Return the (X, Y) coordinate for the center point of the cell that contains the specified text.  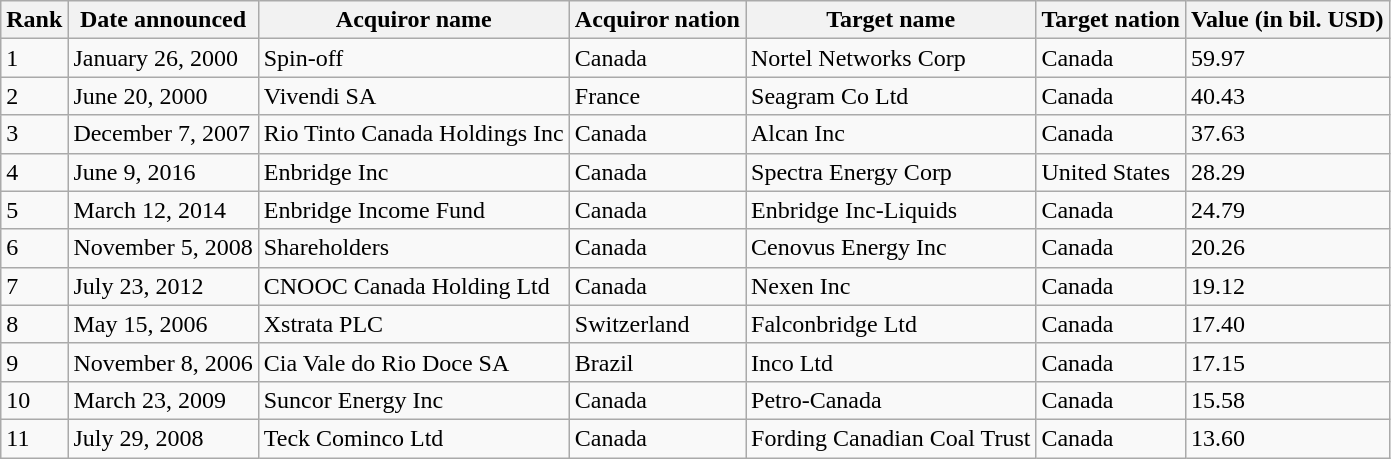
France (657, 96)
Spectra Energy Corp (891, 172)
28.29 (1287, 172)
Brazil (657, 362)
United States (1111, 172)
Value (in bil. USD) (1287, 20)
Inco Ltd (891, 362)
10 (34, 400)
Rio Tinto Canada Holdings Inc (414, 134)
4 (34, 172)
20.26 (1287, 248)
1 (34, 58)
Suncor Energy Inc (414, 400)
Shareholders (414, 248)
Xstrata PLC (414, 324)
Seagram Co Ltd (891, 96)
Nexen Inc (891, 286)
Target name (891, 20)
Cenovus Energy Inc (891, 248)
June 20, 2000 (163, 96)
7 (34, 286)
December 7, 2007 (163, 134)
15.58 (1287, 400)
2 (34, 96)
17.40 (1287, 324)
Fording Canadian Coal Trust (891, 438)
24.79 (1287, 210)
Enbridge Inc (414, 172)
5 (34, 210)
3 (34, 134)
17.15 (1287, 362)
9 (34, 362)
Target nation (1111, 20)
Enbridge Income Fund (414, 210)
Rank (34, 20)
59.97 (1287, 58)
July 29, 2008 (163, 438)
Acquiror name (414, 20)
Spin-off (414, 58)
Petro-Canada (891, 400)
March 23, 2009 (163, 400)
6 (34, 248)
11 (34, 438)
40.43 (1287, 96)
November 5, 2008 (163, 248)
Alcan Inc (891, 134)
March 12, 2014 (163, 210)
Vivendi SA (414, 96)
37.63 (1287, 134)
Enbridge Inc-Liquids (891, 210)
Nortel Networks Corp (891, 58)
November 8, 2006 (163, 362)
Teck Cominco Ltd (414, 438)
July 23, 2012 (163, 286)
Cia Vale do Rio Doce SA (414, 362)
Acquiror nation (657, 20)
19.12 (1287, 286)
June 9, 2016 (163, 172)
Falconbridge Ltd (891, 324)
CNOOC Canada Holding Ltd (414, 286)
January 26, 2000 (163, 58)
Switzerland (657, 324)
Date announced (163, 20)
13.60 (1287, 438)
May 15, 2006 (163, 324)
8 (34, 324)
